From the cell containing the given text, extract its center point as [x, y] coordinate. 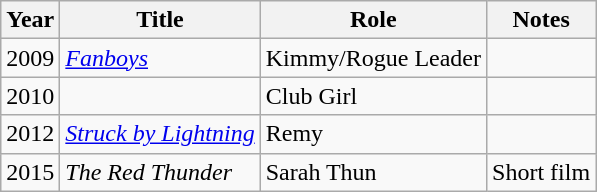
Remy [373, 134]
2009 [30, 58]
Title [160, 20]
Kimmy/Rogue Leader [373, 58]
Fanboys [160, 58]
Sarah Thun [373, 172]
Notes [542, 20]
Role [373, 20]
2012 [30, 134]
Short film [542, 172]
Struck by Lightning [160, 134]
The Red Thunder [160, 172]
Year [30, 20]
2010 [30, 96]
2015 [30, 172]
Club Girl [373, 96]
